Determine the (X, Y) coordinate at the center of the cell enclosing the given text.  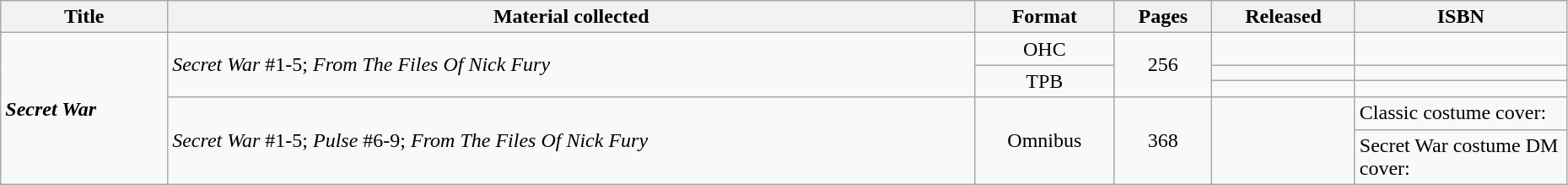
TPB (1044, 81)
Omnibus (1044, 140)
Format (1044, 17)
Pages (1163, 17)
ISBN (1461, 17)
Classic costume cover: (1461, 113)
Released (1284, 17)
368 (1163, 140)
Secret War costume DM cover: (1461, 157)
Title (84, 17)
Secret War #1-5; From The Files Of Nick Fury (572, 65)
Secret War (84, 108)
Material collected (572, 17)
256 (1163, 65)
Secret War #1-5; Pulse #6-9; From The Files Of Nick Fury (572, 140)
OHC (1044, 49)
